Determine the (x, y) coordinate at the center of the cell enclosing the given text.  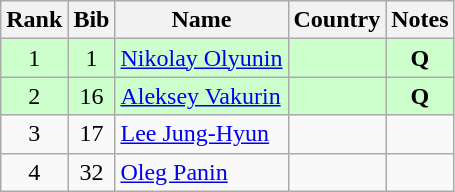
Notes (420, 20)
Rank (34, 20)
Nikolay Olyunin (202, 58)
Country (337, 20)
3 (34, 134)
32 (92, 172)
16 (92, 96)
Name (202, 20)
Lee Jung-Hyun (202, 134)
17 (92, 134)
Aleksey Vakurin (202, 96)
4 (34, 172)
2 (34, 96)
Bib (92, 20)
Oleg Panin (202, 172)
